For the text-containing cell, return its midpoint in (X, Y) coordinate format. 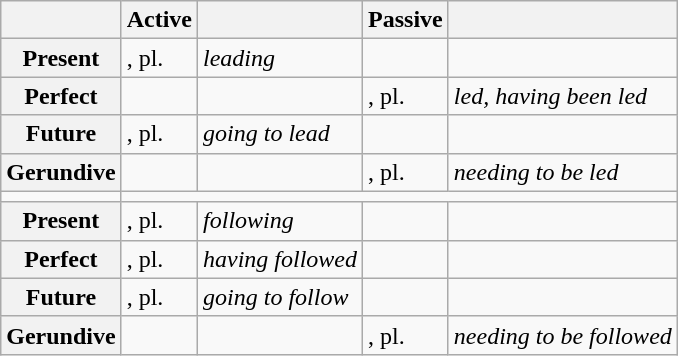
leading (280, 58)
Passive (406, 20)
going to follow (280, 297)
Active (159, 20)
needing to be followed (562, 335)
led, having been led (562, 96)
having followed (280, 259)
following (280, 221)
going to lead (280, 134)
needing to be led (562, 172)
